Pinpoint the cell where the given text exists, returning its [x, y] midpoint coordinate. 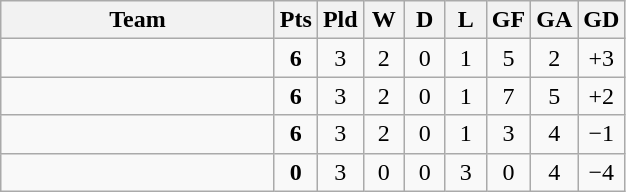
GA [554, 20]
+2 [602, 96]
L [466, 20]
GF [508, 20]
Pld [340, 20]
Team [138, 20]
Pts [296, 20]
−1 [602, 134]
GD [602, 20]
W [384, 20]
−4 [602, 172]
D [424, 20]
7 [508, 96]
+3 [602, 58]
